Output the (x, y) coordinate of the center of the cell containing the given text.  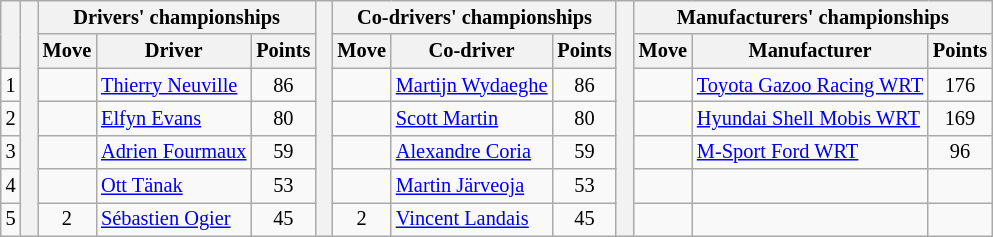
3 (11, 152)
Hyundai Shell Mobis WRT (810, 118)
4 (11, 186)
Martin Järveoja (472, 186)
96 (960, 152)
Manufacturers' championships (813, 17)
Sébastien Ogier (174, 219)
Alexandre Coria (472, 152)
Adrien Fourmaux (174, 152)
176 (960, 85)
Ott Tänak (174, 186)
Driver (174, 51)
M-Sport Ford WRT (810, 152)
1 (11, 85)
Elfyn Evans (174, 118)
Manufacturer (810, 51)
Thierry Neuville (174, 85)
Scott Martin (472, 118)
Vincent Landais (472, 219)
Co-driver (472, 51)
Drivers' championships (177, 17)
Co-drivers' championships (475, 17)
169 (960, 118)
5 (11, 219)
Martijn Wydaeghe (472, 85)
Toyota Gazoo Racing WRT (810, 85)
